Extract the [X, Y] coordinate from the center of the cell holding the provided text.  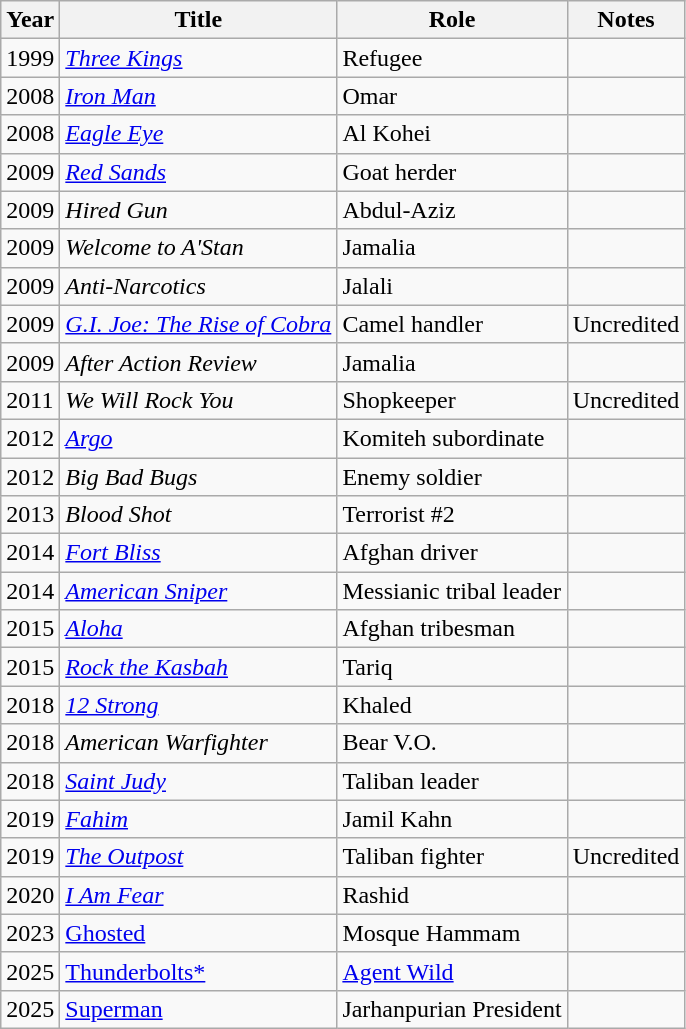
Abdul-Aziz [452, 210]
1999 [30, 58]
Fahim [198, 819]
Blood Shot [198, 515]
Terrorist #2 [452, 515]
Jarhanpurian President [452, 1009]
American Sniper [198, 591]
Tariq [452, 667]
Thunderbolts* [198, 971]
Jamil Kahn [452, 819]
Ghosted [198, 933]
2011 [30, 400]
Taliban leader [452, 781]
Shopkeeper [452, 400]
Rock the Kasbah [198, 667]
Argo [198, 438]
Komiteh subordinate [452, 438]
2020 [30, 895]
Title [198, 20]
After Action Review [198, 362]
Refugee [452, 58]
Anti-Narcotics [198, 286]
Eagle Eye [198, 134]
Enemy soldier [452, 477]
Role [452, 20]
Notes [626, 20]
Afghan driver [452, 553]
Rashid [452, 895]
American Warfighter [198, 743]
We Will Rock You [198, 400]
Afghan tribesman [452, 629]
2023 [30, 933]
Three Kings [198, 58]
Saint Judy [198, 781]
Welcome to A'Stan [198, 248]
Taliban fighter [452, 857]
Year [30, 20]
Goat herder [452, 172]
The Outpost [198, 857]
12 Strong [198, 705]
Fort Bliss [198, 553]
Superman [198, 1009]
Jalali [452, 286]
Red Sands [198, 172]
2013 [30, 515]
Hired Gun [198, 210]
Khaled [452, 705]
Mosque Hammam [452, 933]
Agent Wild [452, 971]
I Am Fear [198, 895]
Omar [452, 96]
Messianic tribal leader [452, 591]
Big Bad Bugs [198, 477]
Bear V.O. [452, 743]
Aloha [198, 629]
Iron Man [198, 96]
Camel handler [452, 324]
G.I. Joe: The Rise of Cobra [198, 324]
Al Kohei [452, 134]
